Return [X, Y] of the center of cell containing provided text 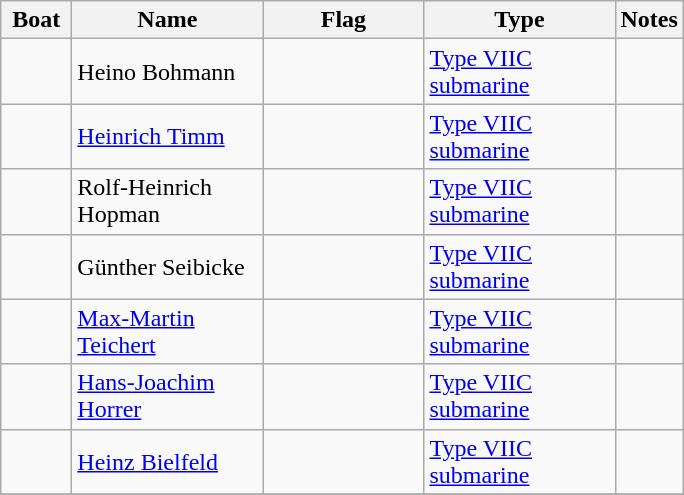
Name [168, 20]
Notes [649, 20]
Heinrich Timm [168, 136]
Heinz Bielfeld [168, 462]
Type [520, 20]
Rolf-Heinrich Hopman [168, 202]
Max-Martin Teichert [168, 332]
Hans-Joachim Horrer [168, 396]
Günther Seibicke [168, 266]
Boat [36, 20]
Heino Bohmann [168, 72]
Flag [344, 20]
